Pinpoint the cell where the given text exists, returning its [x, y] midpoint coordinate. 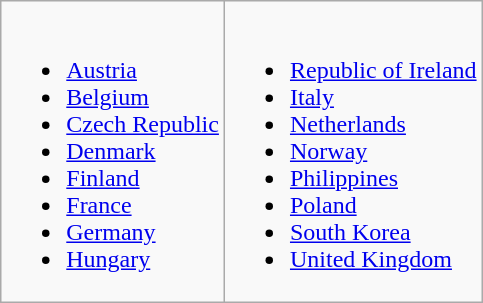
Austria Belgium Czech Republic Denmark Finland France Germany Hungary [113, 152]
Republic of Ireland Italy Netherlands Norway Philippines Poland South Korea United Kingdom [353, 152]
